Determine the (x, y) coordinate at the center of the cell enclosing the given text.  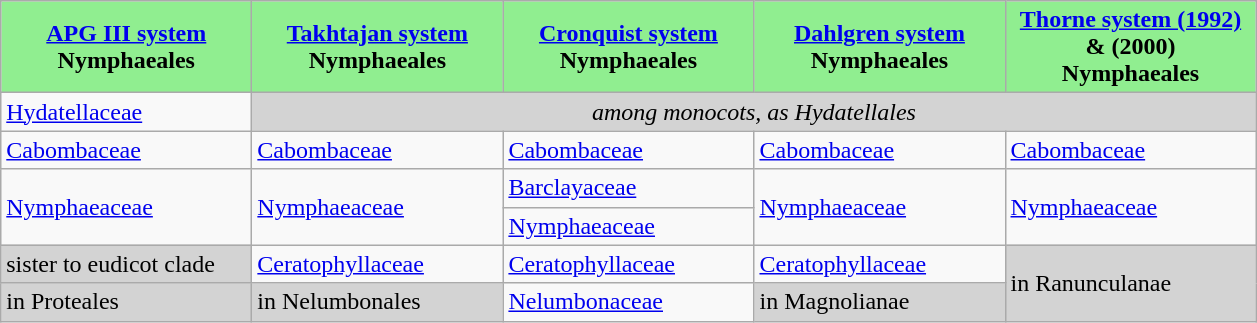
among monocots, as Hydatellales (754, 112)
Takhtajan systemNymphaeales (378, 47)
in Proteales (126, 302)
Nelumbonaceae (628, 302)
APG III systemNymphaeales (126, 47)
in Nelumbonales (378, 302)
Cronquist systemNymphaeales (628, 47)
sister to eudicot clade (126, 264)
Thorne system (1992) & (2000)Nymphaeales (1130, 47)
Barclayaceae (628, 188)
in Magnolianae (880, 302)
in Ranunculanae (1130, 283)
Hydatellaceae (126, 112)
Dahlgren systemNymphaeales (880, 47)
